Return the (X, Y) coordinate for the center point of the cell that contains the specified text.  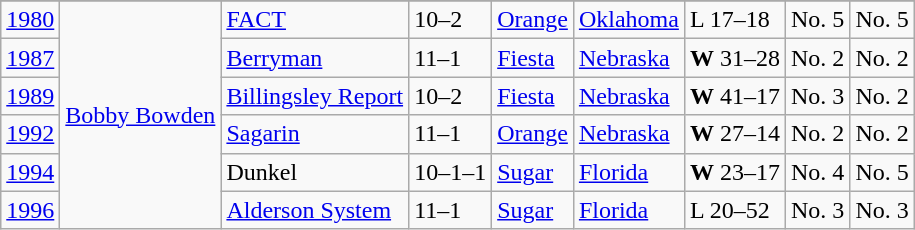
No. 4 (817, 172)
W 23–17 (734, 172)
W 41–17 (734, 96)
1992 (30, 134)
1980 (30, 20)
Billingsley Report (315, 96)
1989 (30, 96)
10–1–1 (450, 172)
L 20–52 (734, 210)
1996 (30, 210)
1994 (30, 172)
1987 (30, 58)
W 31–28 (734, 58)
FACT (315, 20)
Berryman (315, 58)
Sagarin (315, 134)
L 17–18 (734, 20)
Oklahoma (628, 20)
W 27–14 (734, 134)
Bobby Bowden (140, 115)
Alderson System (315, 210)
Dunkel (315, 172)
